Identify which cell holds the provided text, then report its (x, y) central coordinate. 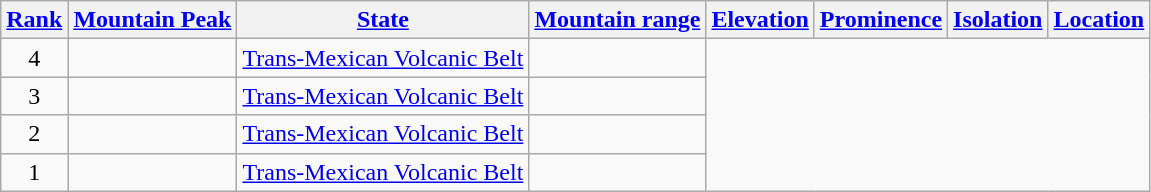
Mountain Peak (152, 20)
1 (34, 172)
Mountain range (618, 20)
Location (1099, 20)
Isolation (998, 20)
2 (34, 134)
4 (34, 58)
Rank (34, 20)
Prominence (880, 20)
3 (34, 96)
State (383, 20)
Elevation (760, 20)
